Provide the [X, Y] coordinate of the cell's center where the given text is located.  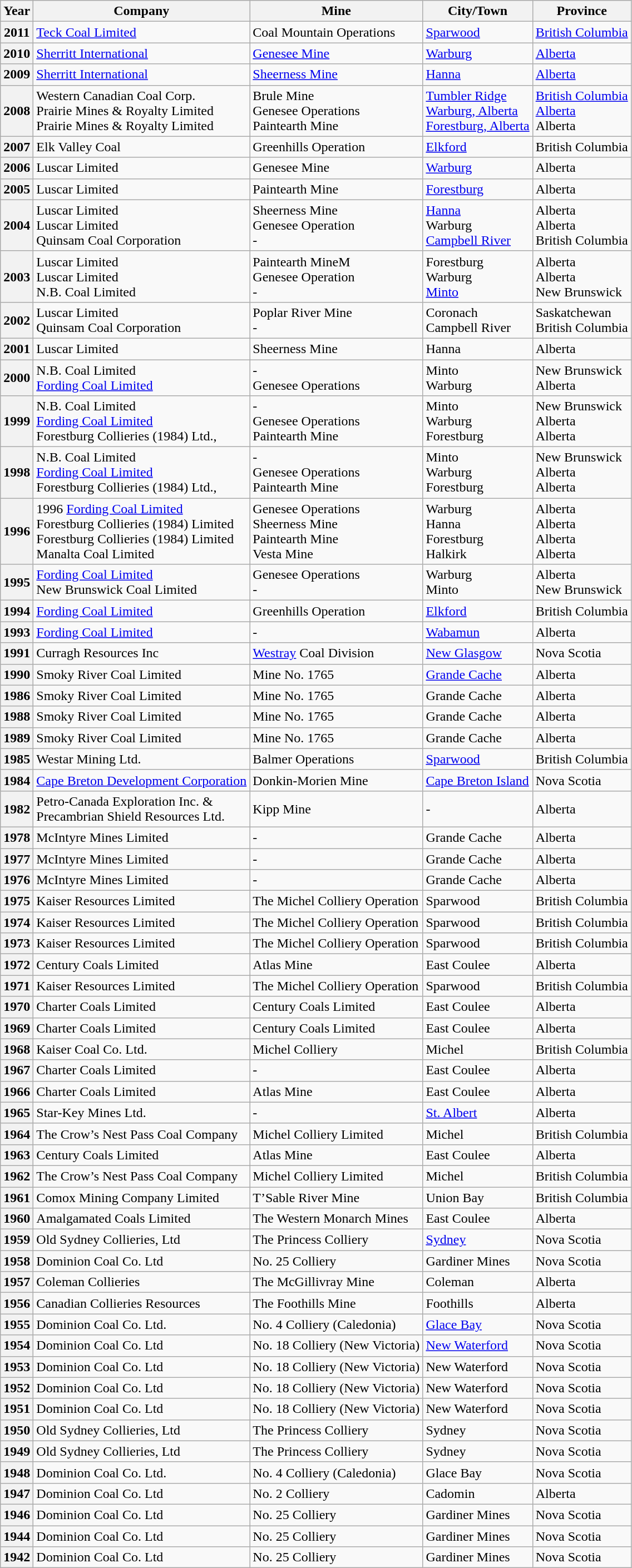
1984 [17, 780]
Paintearth MineMGenesee Operation- [336, 276]
1953 [17, 1367]
AlbertaNew Brunswick [582, 583]
SaskatchewanBritish Columbia [582, 320]
Brule MineGenesee OperationsPaintearth Mine [336, 111]
Michel Colliery [336, 1049]
Westar Mining Ltd. [141, 759]
1969 [17, 1028]
2001 [17, 349]
1962 [17, 1176]
Sheerness MineGenesee Operation- [336, 225]
1982 [17, 808]
Tumbler RidgeWarburg, AlbertaForestburg, Alberta [477, 111]
Foothills [477, 1303]
1951 [17, 1409]
1964 [17, 1134]
Luscar LimitedQuinsam Coal Corporation [141, 320]
The McGillivray Mine [336, 1282]
Luscar LimitedLuscar LimitedN.B. Coal Limited [141, 276]
1998 [17, 473]
1947 [17, 1493]
Amalgamated Coals Limited [141, 1219]
1988 [17, 717]
The Foothills Mine [336, 1303]
Star-Key Mines Ltd. [141, 1113]
2007 [17, 147]
1996 [17, 532]
Cape Breton Development Corporation [141, 780]
1959 [17, 1240]
1989 [17, 738]
Western Canadian Coal Corp.Prairie Mines & Royalty LimitedPrairie Mines & Royalty Limited [141, 111]
1944 [17, 1536]
2010 [17, 53]
1990 [17, 674]
1996 Fording Coal LimitedForestburg Collieries (1984) LimitedForestburg Collieries (1984) LimitedManalta Coal Limited [141, 532]
Forestburg [477, 189]
1993 [17, 632]
-Genesee Operations [336, 377]
Elk Valley Coal [141, 147]
1957 [17, 1282]
CoronachCampbell River [477, 320]
Coal Mountain Operations [336, 32]
1949 [17, 1451]
2003 [17, 276]
1999 [17, 421]
1974 [17, 922]
New Glasgow [477, 653]
1950 [17, 1430]
1965 [17, 1113]
Westray Coal Division [336, 653]
Petro-Canada Exploration Inc. & Precambrian Shield Resources Ltd. [141, 808]
1975 [17, 901]
Union Bay [477, 1197]
Donkin-Morien Mine [336, 780]
ForestburgWarburgMinto [477, 276]
2004 [17, 225]
WarburgHannaForestburgHalkirk [477, 532]
Wabamun [477, 632]
2002 [17, 320]
MintoWarburg [477, 377]
1973 [17, 944]
Genesee Operations- [336, 583]
City/Town [477, 11]
The Western Monarch Mines [336, 1219]
1971 [17, 986]
2000 [17, 377]
1954 [17, 1346]
1995 [17, 583]
1968 [17, 1049]
1976 [17, 880]
2006 [17, 168]
Cadomin [477, 1493]
1942 [17, 1557]
Coleman Collieries [141, 1282]
Kipp Mine [336, 808]
HannaWarburgCampbell River [477, 225]
Mine [336, 11]
Kaiser Coal Co. Ltd. [141, 1049]
Balmer Operations [336, 759]
Curragh Resources Inc [141, 653]
British ColumbiaAlberta Alberta [582, 111]
St. Albert [477, 1113]
1986 [17, 696]
1991 [17, 653]
1985 [17, 759]
N.B. Coal LimitedFording Coal Limited [141, 377]
Genesee OperationsSheerness MinePaintearth MineVesta Mine [336, 532]
Province [582, 11]
Luscar LimitedLuscar LimitedQuinsam Coal Corporation [141, 225]
2011 [17, 32]
Coleman [477, 1282]
New BrunswickAlberta [582, 377]
AlbertaAlbertaNew Brunswick [582, 276]
1946 [17, 1515]
1956 [17, 1303]
2009 [17, 75]
2008 [17, 111]
AlbertaAlbertaBritish Columbia [582, 225]
1961 [17, 1197]
WarburgMinto [477, 583]
1994 [17, 611]
1963 [17, 1155]
1952 [17, 1388]
1977 [17, 859]
T’Sable River Mine [336, 1197]
Company [141, 11]
Canadian Collieries Resources [141, 1303]
1958 [17, 1261]
1970 [17, 1007]
Comox Mining Company Limited [141, 1197]
2005 [17, 189]
Paintearth Mine [336, 189]
Cape Breton Island [477, 780]
Poplar River Mine- [336, 320]
1967 [17, 1070]
AlbertaAlbertaAlbertaAlberta [582, 532]
1960 [17, 1219]
1972 [17, 965]
1966 [17, 1091]
Year [17, 11]
1978 [17, 837]
No. 2 Colliery [336, 1493]
Teck Coal Limited [141, 32]
1955 [17, 1324]
Fording Coal LimitedNew Brunswick Coal Limited [141, 583]
1948 [17, 1472]
